Detect which cell encompasses the target text, then output its (x, y) center coordinate. 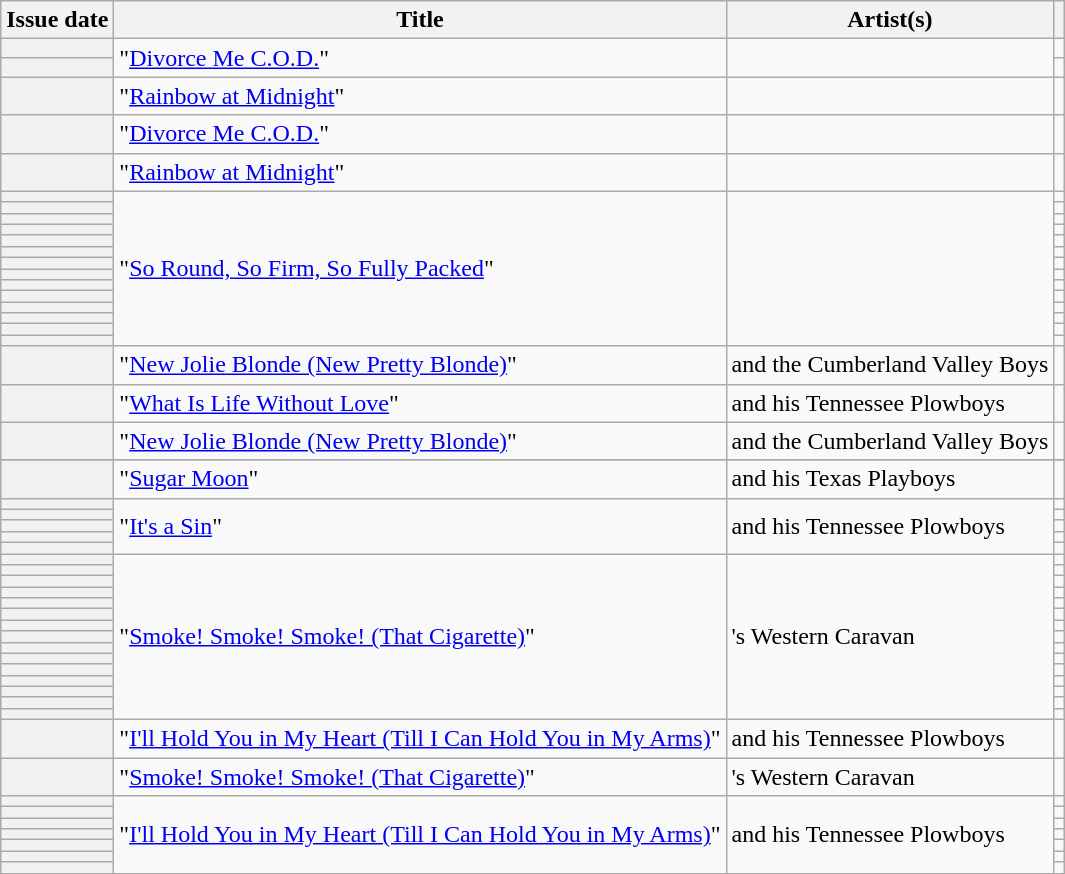
"What Is Life Without Love" (420, 403)
and his Texas Playboys (890, 479)
Title (420, 20)
Issue date (58, 20)
"Sugar Moon" (420, 479)
"So Round, So Firm, So Fully Packed" (420, 268)
Artist(s) (890, 20)
"It's a Sin" (420, 526)
